Search for the cell housing the specified text and yield its (x, y) center coordinate. 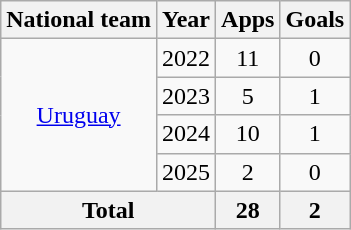
Year (186, 20)
2025 (186, 172)
28 (248, 210)
10 (248, 134)
2024 (186, 134)
Uruguay (79, 115)
Goals (315, 20)
11 (248, 58)
5 (248, 96)
2022 (186, 58)
Apps (248, 20)
Total (108, 210)
2023 (186, 96)
National team (79, 20)
